Pinpoint the cell where the given text exists, returning its [X, Y] midpoint coordinate. 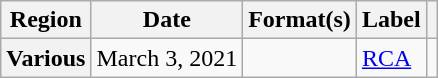
March 3, 2021 [167, 58]
Label [391, 20]
Various [46, 58]
Region [46, 20]
Date [167, 20]
Format(s) [300, 20]
RCA [391, 58]
